For the text-containing cell, return its midpoint in [x, y] coordinate format. 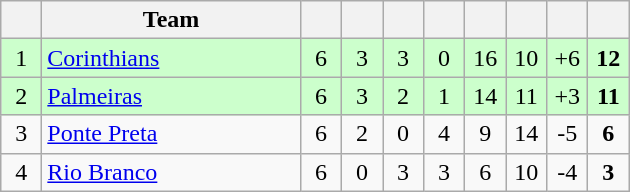
12 [608, 58]
Palmeiras [172, 96]
Rio Branco [172, 172]
Team [172, 20]
-5 [568, 134]
Corinthians [172, 58]
16 [486, 58]
-4 [568, 172]
9 [486, 134]
+6 [568, 58]
Ponte Preta [172, 134]
+3 [568, 96]
